Search for the cell housing the specified text and yield its [X, Y] center coordinate. 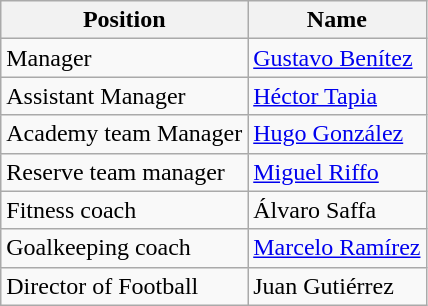
Academy team Manager [124, 134]
Héctor Tapia [337, 96]
Reserve team manager [124, 172]
Álvaro Saffa [337, 210]
Marcelo Ramírez [337, 248]
Hugo González [337, 134]
Director of Football [124, 286]
Fitness coach [124, 210]
Name [337, 20]
Manager [124, 58]
Goalkeeping coach [124, 248]
Assistant Manager [124, 96]
Juan Gutiérrez [337, 286]
Miguel Riffo [337, 172]
Gustavo Benítez [337, 58]
Position [124, 20]
